Output the (x, y) coordinate of the center of the cell containing the given text.  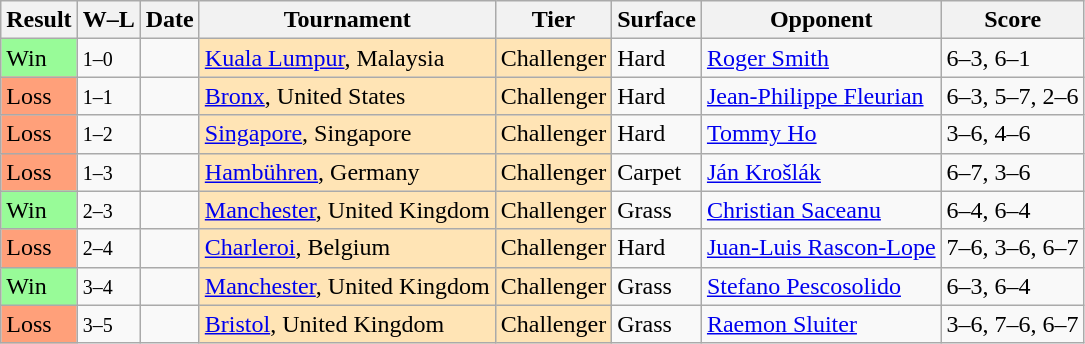
Date (170, 20)
Christian Saceanu (821, 210)
Jean-Philippe Fleurian (821, 96)
6–3, 5–7, 2–6 (1012, 96)
3–5 (108, 324)
Hambühren, Germany (347, 172)
Ján Krošlák (821, 172)
3–6, 4–6 (1012, 134)
Opponent (821, 20)
Roger Smith (821, 58)
6–4, 6–4 (1012, 210)
1–1 (108, 96)
Tier (553, 20)
3–6, 7–6, 6–7 (1012, 324)
Bristol, United Kingdom (347, 324)
Juan-Luis Rascon-Lope (821, 248)
Kuala Lumpur, Malaysia (347, 58)
3–4 (108, 286)
Charleroi, Belgium (347, 248)
6–3, 6–4 (1012, 286)
Carpet (657, 172)
2–4 (108, 248)
Bronx, United States (347, 96)
Result (39, 20)
1–2 (108, 134)
Raemon Sluiter (821, 324)
Score (1012, 20)
6–7, 3–6 (1012, 172)
1–0 (108, 58)
Singapore, Singapore (347, 134)
Tommy Ho (821, 134)
6–3, 6–1 (1012, 58)
Surface (657, 20)
W–L (108, 20)
Stefano Pescosolido (821, 286)
2–3 (108, 210)
1–3 (108, 172)
Tournament (347, 20)
7–6, 3–6, 6–7 (1012, 248)
